Provide the (x, y) coordinate of the cell's center where the given text is located.  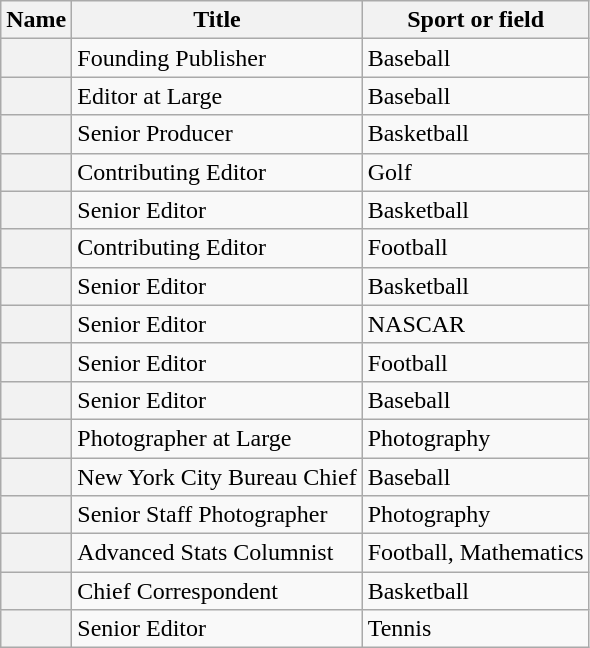
Senior Producer (217, 134)
Tennis (476, 629)
Sport or field (476, 20)
Football, Mathematics (476, 553)
Senior Staff Photographer (217, 515)
Golf (476, 172)
Advanced Stats Columnist (217, 553)
Photographer at Large (217, 438)
New York City Bureau Chief (217, 477)
Name (36, 20)
Editor at Large (217, 96)
Chief Correspondent (217, 591)
Founding Publisher (217, 58)
Title (217, 20)
NASCAR (476, 324)
